Locate the cell with the specified text and output its (x, y) center coordinate. 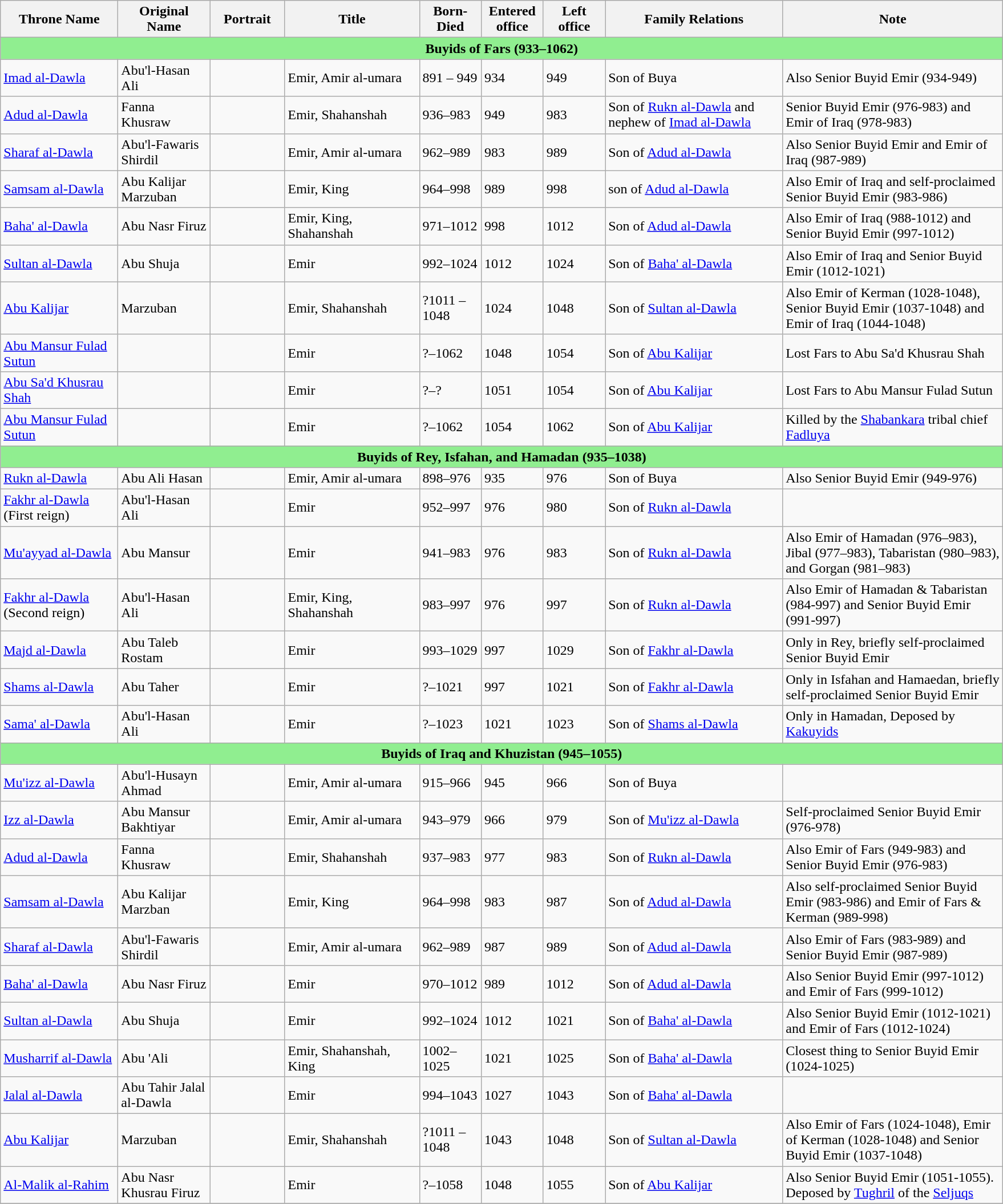
Abu Nasr Khusrau Firuz (164, 1185)
936–983 (451, 115)
Abu'l-Husayn Ahmad (164, 783)
Al-Malik al-Rahim (59, 1185)
Lost Fars to Abu Mansur Fulad Sutun (893, 390)
Also Emir of Iraq and self-proclaimed Senior Buyid Emir (983-986) (893, 189)
Also Emir of Iraq and Senior Buyid Emir (1012-1021) (893, 263)
Born-Died (451, 19)
1029 (574, 650)
Emir, Shahanshah, King (352, 1057)
Entered office (512, 19)
Throne Name (59, 19)
Fakhr al-Dawla (First reign) (59, 508)
994–1043 (451, 1095)
Son of Rukn al-Dawla and nephew of Imad al-Dawla (694, 115)
Izz al-Dawla (59, 820)
?–1023 (451, 724)
Also Senior Buyid Emir (997-1012) and Emir of Fars (999-1012) (893, 983)
Abu Taher (164, 687)
Shams al-Dawla (59, 687)
977 (512, 857)
Majd al-Dawla (59, 650)
1027 (512, 1095)
937–983 (451, 857)
979 (574, 820)
983–997 (451, 605)
Abu 'Ali (164, 1057)
993–1029 (451, 650)
Buyids of Fars (933–1062) (502, 48)
971–1012 (451, 226)
Only in Rey, briefly self-proclaimed Senior Buyid Emir (893, 650)
Only in Isfahan and Hamaedan, briefly self-proclaimed Senior Buyid Emir (893, 687)
Sama' al-Dawla (59, 724)
Son of Mu'izz al-Dawla (694, 820)
Also Emir of Fars (949-983) and Senior Buyid Emir (976-983) (893, 857)
Portrait (248, 19)
Left office (574, 19)
Killed by the Shabankara tribal chief Fadluya (893, 427)
Abu Mansur Bakhtiyar (164, 820)
?–? (451, 390)
941–983 (451, 553)
Also Emir of Hamadan & Tabaristan (984-997) and Senior Buyid Emir (991-997) (893, 605)
Self-proclaimed Senior Buyid Emir (976-978) (893, 820)
Lost Fars to Abu Sa'd Khusrau Shah (893, 352)
Mu'ayyad al-Dawla (59, 553)
980 (574, 508)
?–1058 (451, 1185)
Abu Kalijar Marzuban (164, 189)
Also Senior Buyid Emir and Emir of Iraq (987-989) (893, 152)
Also Senior Buyid Emir (1051-1055). Deposed by Tughril of the Seljuqs (893, 1185)
Also Senior Buyid Emir (1012-1021) and Emir of Fars (1012-1024) (893, 1021)
Abu Kalijar Marzban (164, 902)
Family Relations (694, 19)
Also Senior Buyid Emir (949-976) (893, 479)
Buyids of Rey, Isfahan, and Hamadan (935–1038) (502, 457)
1023 (574, 724)
Abu Taleb Rostam (164, 650)
Only in Hamadan, Deposed by Kakuyids (893, 724)
Senior Buyid Emir (976-983) and Emir of Iraq (978-983) (893, 115)
?–1021 (451, 687)
Note (893, 19)
Also Emir of Iraq (988-1012) and Senior Buyid Emir (997-1012) (893, 226)
Son of Shams al-Dawla (694, 724)
1062 (574, 427)
Original Name (164, 19)
935 (512, 479)
Abu Mansur (164, 553)
Musharrif al-Dawla (59, 1057)
1025 (574, 1057)
Rukn al-Dawla (59, 479)
898–976 (451, 479)
915–966 (451, 783)
Closest thing to Senior Buyid Emir (1024-1025) (893, 1057)
970–1012 (451, 983)
943–979 (451, 820)
Also Emir of Kerman (1028-1048), Senior Buyid Emir (1037-1048) and Emir of Iraq (1044-1048) (893, 308)
Also Emir of Hamadan (976–983), Jibal (977–983), Tabaristan (980–983), and Gorgan (981–983) (893, 553)
Jalal al-Dawla (59, 1095)
1002–1025 (451, 1057)
1055 (574, 1185)
Also self-proclaimed Senior Buyid Emir (983-986) and Emir of Fars & Kerman (989-998) (893, 902)
1051 (512, 390)
Abu Tahir Jalal al-Dawla (164, 1095)
891 – 949 (451, 78)
952–997 (451, 508)
Title (352, 19)
Abu Sa'd Khusrau Shah (59, 390)
Buyids of Iraq and Khuzistan (945–1055) (502, 753)
Imad al-Dawla (59, 78)
Abu Ali Hasan (164, 479)
Mu'izz al-Dawla (59, 783)
son of Adud al-Dawla (694, 189)
Also Emir of Fars (983-989) and Senior Buyid Emir (987-989) (893, 947)
934 (512, 78)
Also Senior Buyid Emir (934-949) (893, 78)
Also Emir of Fars (1024-1048), Emir of Kerman (1028-1048) and Senior Buyid Emir (1037-1048) (893, 1140)
945 (512, 783)
Fakhr al-Dawla (Second reign) (59, 605)
